Provide the [x, y] coordinate of the cell's center where the given text is located.  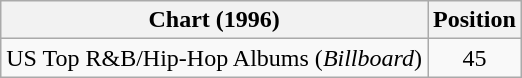
Position [475, 20]
45 [475, 58]
US Top R&B/Hip-Hop Albums (Billboard) [214, 58]
Chart (1996) [214, 20]
